From the cell containing the given text, extract its center point as (x, y) coordinate. 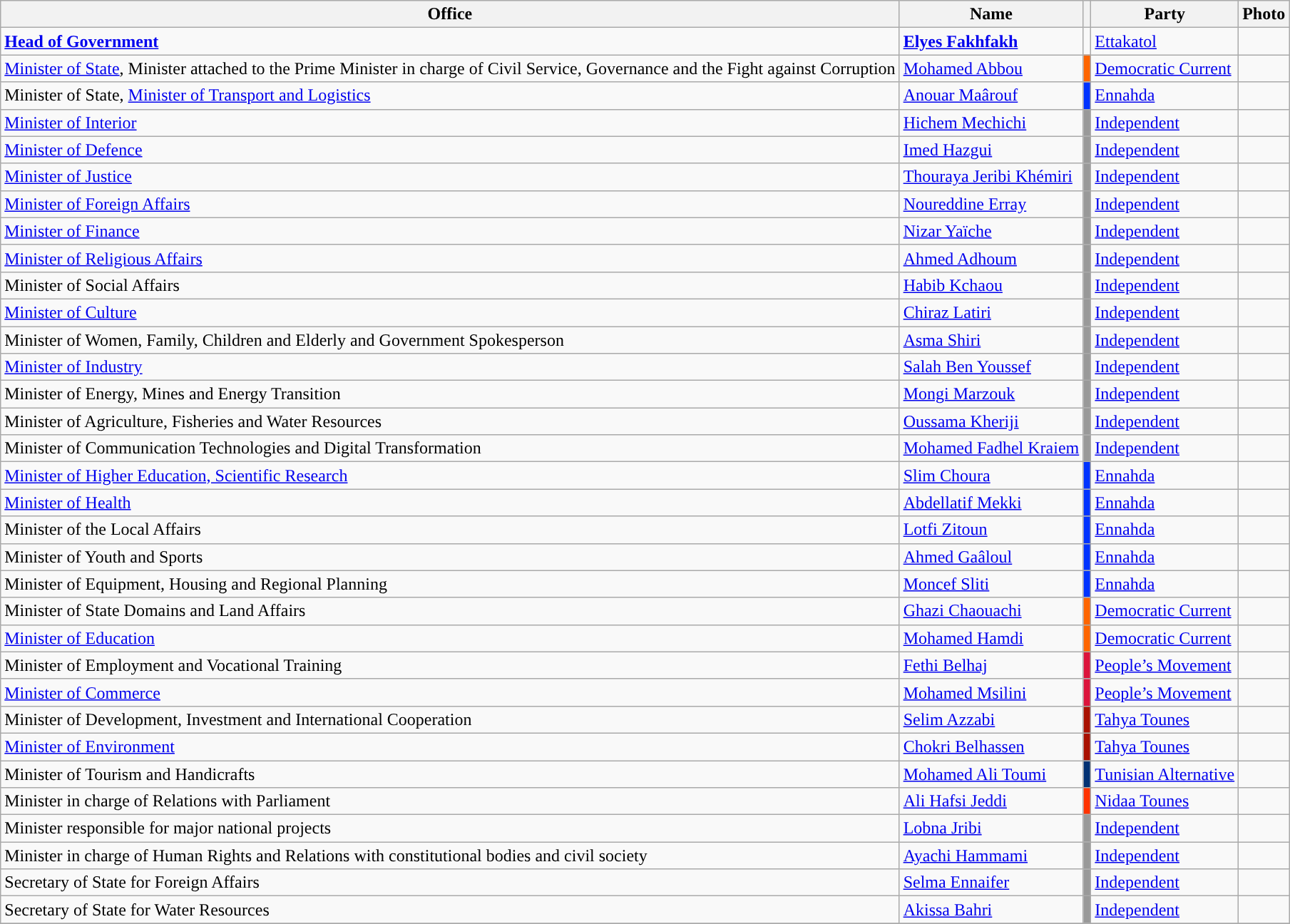
Minister of Commerce (450, 692)
Elyes Fakhfakh (991, 41)
Minister of Agriculture, Fisheries and Water Resources (450, 421)
Thouraya Jeribi Khémiri (991, 177)
Mohamed Abbou (991, 68)
Minister of Higher Education, Scientific Research (450, 476)
Salah Ben Youssef (991, 367)
Minister of Energy, Mines and Energy Transition (450, 394)
Habib Kchaou (991, 285)
Minister of State Domains and Land Affairs (450, 611)
Mongi Marzouk (991, 394)
Mohamed Hamdi (991, 638)
Minister of Employment and Vocational Training (450, 665)
Office (450, 14)
Minister of State, Minister of Transport and Logistics (450, 96)
Minister of Communication Technologies and Digital Transformation (450, 448)
Minister of Tourism and Handicrafts (450, 774)
Minister of Industry (450, 367)
Abdellatif Mekki (991, 503)
Minister of Religious Affairs (450, 258)
Lotfi Zitoun (991, 530)
Tunisian Alternative (1165, 774)
Mohamed Ali Toumi (991, 774)
Selma Ennaifer (991, 883)
Imed Hazgui (991, 150)
Minister in charge of Relations with Parliament (450, 801)
Minister in charge of Human Rights and Relations with constitutional bodies and civil society (450, 856)
Head of Government (450, 41)
Minister of the Local Affairs (450, 530)
Minister of Equipment, Housing and Regional Planning (450, 584)
Ali Hafsi Jeddi (991, 801)
Minister of Youth and Sports (450, 557)
Minister of Health (450, 503)
Photo (1264, 14)
Lobna Jribi (991, 828)
Minister of Defence (450, 150)
Minister of Culture (450, 312)
Minister of Social Affairs (450, 285)
Oussama Kheriji (991, 421)
Name (991, 14)
Minister responsible for major national projects (450, 828)
Chokri Belhassen (991, 746)
Minister of Finance (450, 231)
Secretary of State for Foreign Affairs (450, 883)
Party (1165, 14)
Ayachi Hammami (991, 856)
Chiraz Latiri (991, 312)
Ahmed Gaâloul (991, 557)
Minister of Interior (450, 123)
Ettakatol (1165, 41)
Hichem Mechichi (991, 123)
Minister of Development, Investment and International Cooperation (450, 719)
Minister of Justice (450, 177)
Asma Shiri (991, 340)
Secretary of State for Water Resources (450, 910)
Akissa Bahri (991, 910)
Selim Azzabi (991, 719)
Moncef Sliti (991, 584)
Minister of Environment (450, 746)
Slim Choura (991, 476)
Minister of Education (450, 638)
Ghazi Chaouachi (991, 611)
Nidaa Tounes (1165, 801)
Ahmed Adhoum (991, 258)
Minister of Women, Family, Children and Elderly and Government Spokesperson (450, 340)
Anouar Maârouf (991, 96)
Mohamed Fadhel Kraiem (991, 448)
Mohamed Msilini (991, 692)
Minister of State, Minister attached to the Prime Minister in charge of Civil Service, Governance and the Fight against Corruption (450, 68)
Fethi Belhaj (991, 665)
Minister of Foreign Affairs (450, 204)
Nizar Yaïche (991, 231)
Noureddine Erray (991, 204)
